Determine the [X, Y] coordinate at the center of the cell enclosing the given text.  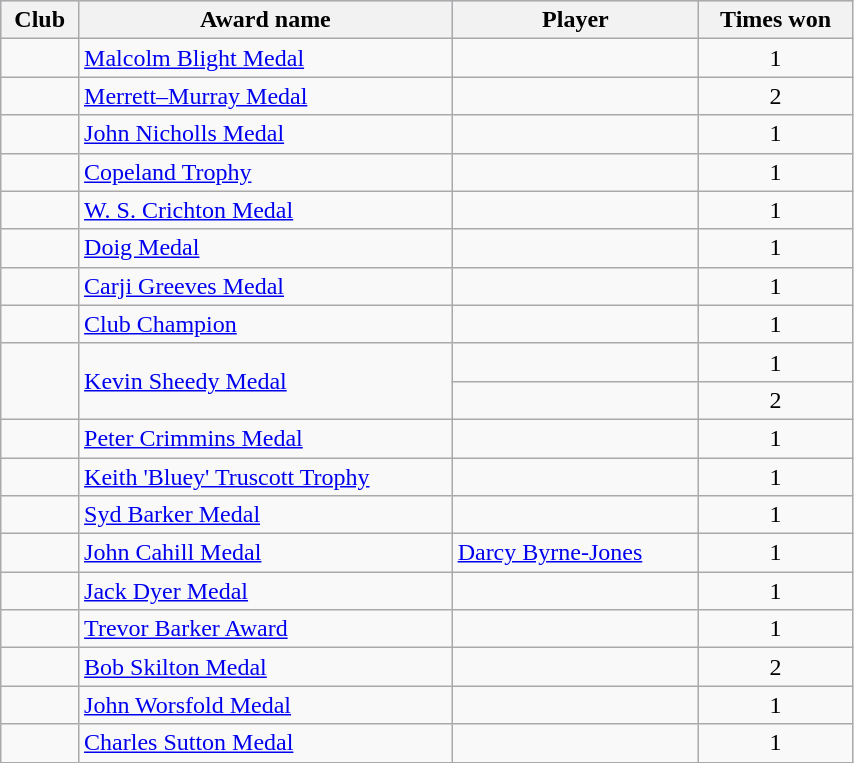
Award name [266, 20]
Malcolm Blight Medal [266, 58]
Carji Greeves Medal [266, 286]
Jack Dyer Medal [266, 591]
Copeland Trophy [266, 172]
W. S. Crichton Medal [266, 210]
Trevor Barker Award [266, 629]
Merrett–Murray Medal [266, 96]
Kevin Sheedy Medal [266, 381]
Syd Barker Medal [266, 515]
Times won [776, 20]
Player [576, 20]
Peter Crimmins Medal [266, 438]
Bob Skilton Medal [266, 667]
Darcy Byrne-Jones [576, 553]
Keith 'Bluey' Truscott Trophy [266, 477]
Club [40, 20]
Doig Medal [266, 248]
Club Champion [266, 324]
Charles Sutton Medal [266, 743]
John Nicholls Medal [266, 134]
John Worsfold Medal [266, 705]
John Cahill Medal [266, 553]
